Extract the [x, y] coordinate from the center of the cell holding the provided text.  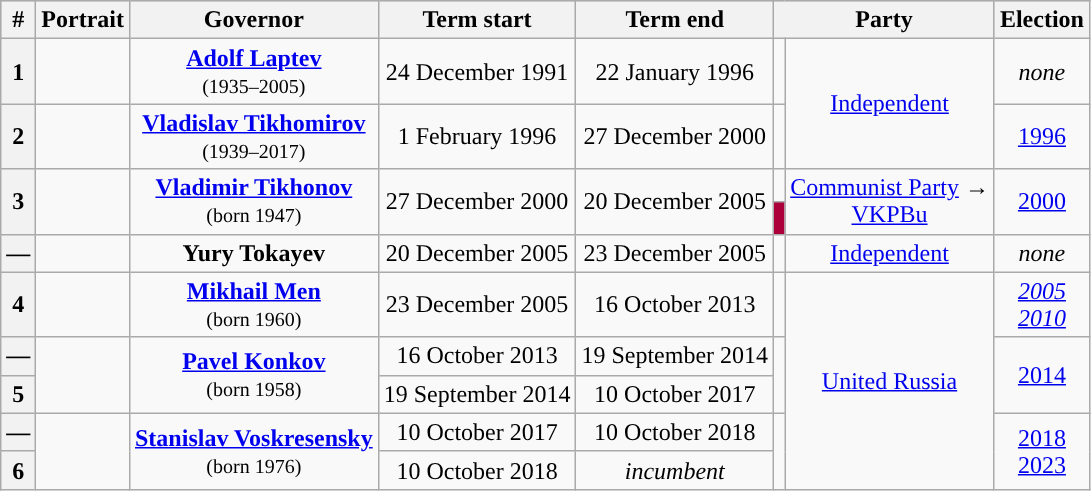
Governor [254, 20]
24 December 1991 [477, 72]
Vladimir Tikhonov(born 1947) [254, 202]
Pavel Konkov(born 1958) [254, 375]
2014 [1042, 375]
Adolf Laptev(1935–2005) [254, 72]
Mikhail Men(born 1960) [254, 304]
20182023 [1042, 451]
20052010 [1042, 304]
# [18, 20]
2000 [1042, 202]
4 [18, 304]
6 [18, 470]
Party [884, 20]
Election [1042, 20]
3 [18, 202]
1 February 1996 [477, 136]
5 [18, 394]
Portrait [83, 20]
Vladislav Tikhomirov(1939–2017) [254, 136]
United Russia [890, 380]
Term end [675, 20]
2 [18, 136]
Stanislav Voskresensky(born 1976) [254, 451]
Term start [477, 20]
Communist Party →VKPBu [890, 202]
1 [18, 72]
incumbent [675, 470]
22 January 1996 [675, 72]
1996 [1042, 136]
Yury Tokayev [254, 253]
